Provide the [X, Y] coordinate of the cell's center where the given text is located.  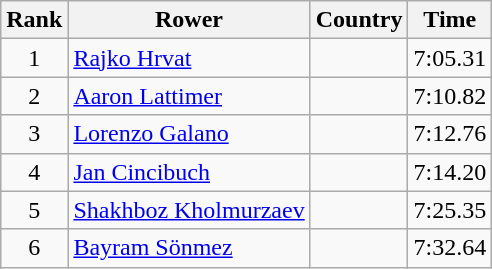
Country [359, 20]
7:32.64 [450, 248]
5 [34, 210]
Time [450, 20]
Rower [189, 20]
Shakhboz Kholmurzaev [189, 210]
6 [34, 248]
7:14.20 [450, 172]
7:05.31 [450, 58]
7:10.82 [450, 96]
7:12.76 [450, 134]
Bayram Sönmez [189, 248]
7:25.35 [450, 210]
4 [34, 172]
2 [34, 96]
Jan Cincibuch [189, 172]
Rank [34, 20]
Aaron Lattimer [189, 96]
3 [34, 134]
Rajko Hrvat [189, 58]
Lorenzo Galano [189, 134]
1 [34, 58]
